Extract the (X, Y) coordinate from the center of the cell holding the provided text.  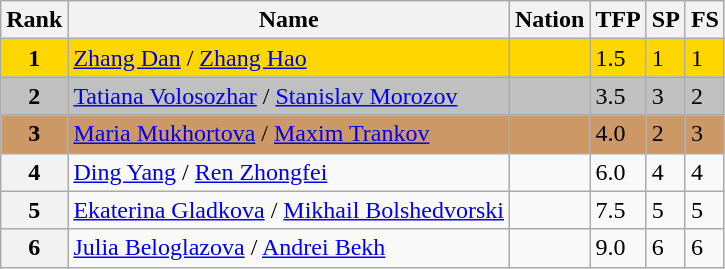
TFP (618, 20)
Ding Yang / Ren Zhongfei (289, 172)
3.5 (618, 96)
SP (666, 20)
4.0 (618, 134)
6.0 (618, 172)
FS (704, 20)
Name (289, 20)
7.5 (618, 210)
1.5 (618, 58)
Rank (34, 20)
Julia Beloglazova / Andrei Bekh (289, 248)
9.0 (618, 248)
Maria Mukhortova / Maxim Trankov (289, 134)
Ekaterina Gladkova / Mikhail Bolshedvorski (289, 210)
Nation (550, 20)
Tatiana Volosozhar / Stanislav Morozov (289, 96)
Zhang Dan / Zhang Hao (289, 58)
